Provide the [x, y] coordinate of the cell's center where the given text is located.  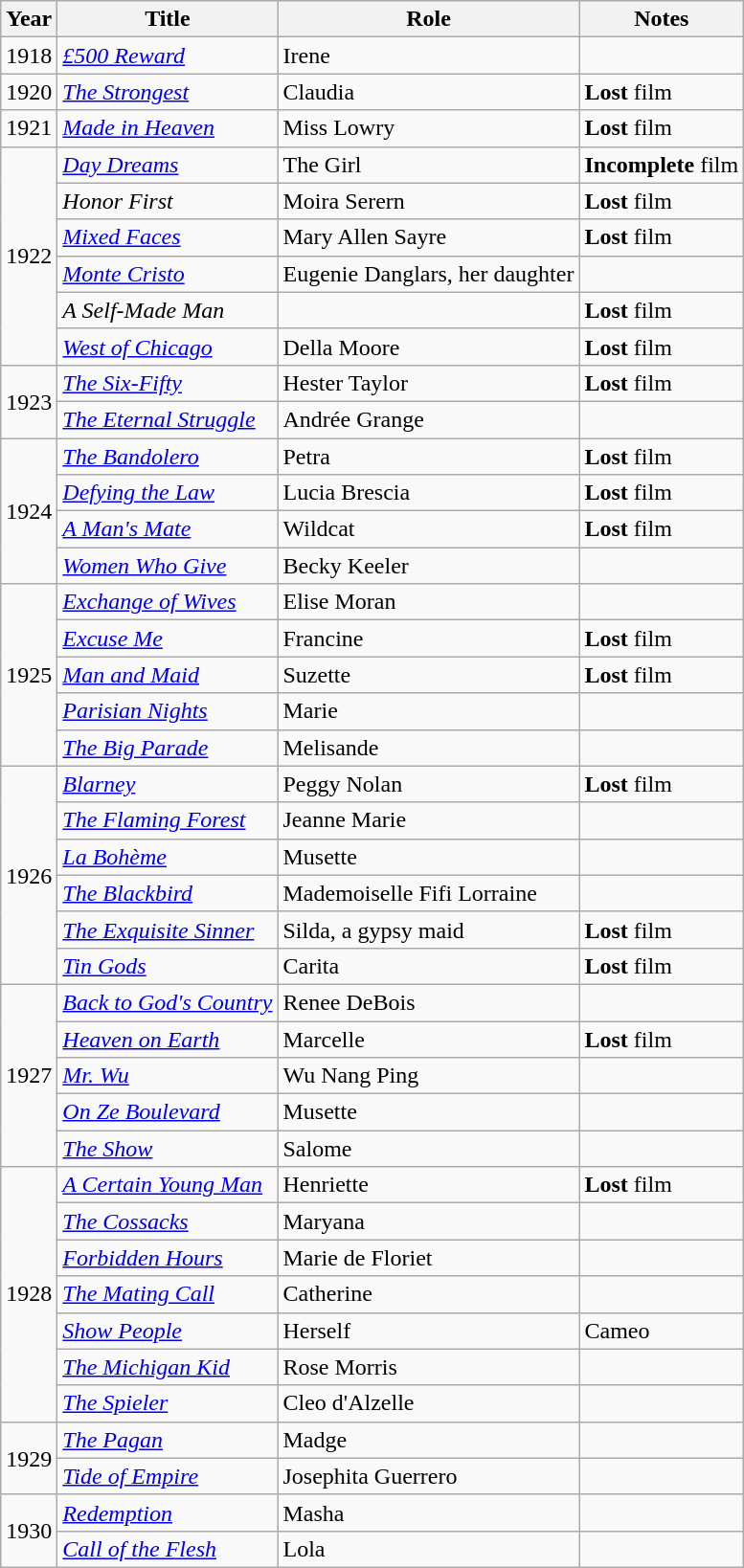
A Man's Mate [168, 529]
Mary Allen Sayre [429, 237]
Moira Serern [429, 201]
Made in Heaven [168, 128]
Mademoiselle Fifi Lorraine [429, 893]
The Cossacks [168, 1221]
The Big Parade [168, 748]
Exchange of Wives [168, 602]
Mr. Wu [168, 1076]
Peggy Nolan [429, 784]
La Bohème [168, 857]
Elise Moran [429, 602]
1927 [29, 1075]
Marie de Floriet [429, 1258]
Monte Cristo [168, 274]
Mixed Faces [168, 237]
1929 [29, 1458]
Melisande [429, 748]
Forbidden Hours [168, 1258]
Day Dreams [168, 165]
A Certain Young Man [168, 1185]
Marcelle [429, 1039]
Cameo [662, 1331]
The Girl [429, 165]
The Exquisite Sinner [168, 930]
Masha [429, 1512]
The Spieler [168, 1403]
West of Chicago [168, 347]
Carita [429, 966]
Madge [429, 1440]
The Blackbird [168, 893]
The Michigan Kid [168, 1367]
1923 [29, 401]
1922 [29, 256]
Maryana [429, 1221]
Henriette [429, 1185]
Defying the Law [168, 493]
1930 [29, 1531]
Tin Gods [168, 966]
Tide of Empire [168, 1476]
Lucia Brescia [429, 493]
The Six-Fifty [168, 383]
The Bandolero [168, 457]
Wu Nang Ping [429, 1076]
Josephita Guerrero [429, 1476]
1928 [29, 1294]
Back to God's Country [168, 1002]
On Ze Boulevard [168, 1112]
Marie [429, 711]
Claudia [429, 92]
1918 [29, 56]
1921 [29, 128]
Parisian Nights [168, 711]
£500 Reward [168, 56]
Becky Keeler [429, 566]
Excuse Me [168, 638]
Women Who Give [168, 566]
Andrée Grange [429, 419]
Year [29, 19]
Jeanne Marie [429, 820]
Incomplete film [662, 165]
Irene [429, 56]
Suzette [429, 675]
The Eternal Struggle [168, 419]
Renee DeBois [429, 1002]
Rose Morris [429, 1367]
Role [429, 19]
1926 [29, 875]
Show People [168, 1331]
Herself [429, 1331]
Wildcat [429, 529]
The Strongest [168, 92]
Miss Lowry [429, 128]
Catherine [429, 1294]
Eugenie Danglars, her daughter [429, 274]
Della Moore [429, 347]
The Mating Call [168, 1294]
Notes [662, 19]
1920 [29, 92]
Silda, a gypsy maid [429, 930]
Petra [429, 457]
Hester Taylor [429, 383]
The Pagan [168, 1440]
Heaven on Earth [168, 1039]
The Show [168, 1149]
Call of the Flesh [168, 1549]
Title [168, 19]
Salome [429, 1149]
Francine [429, 638]
1924 [29, 511]
Blarney [168, 784]
The Flaming Forest [168, 820]
Lola [429, 1549]
Honor First [168, 201]
Redemption [168, 1512]
A Self-Made Man [168, 310]
1925 [29, 675]
Cleo d'Alzelle [429, 1403]
Man and Maid [168, 675]
